Detect which cell encompasses the target text, then output its (x, y) center coordinate. 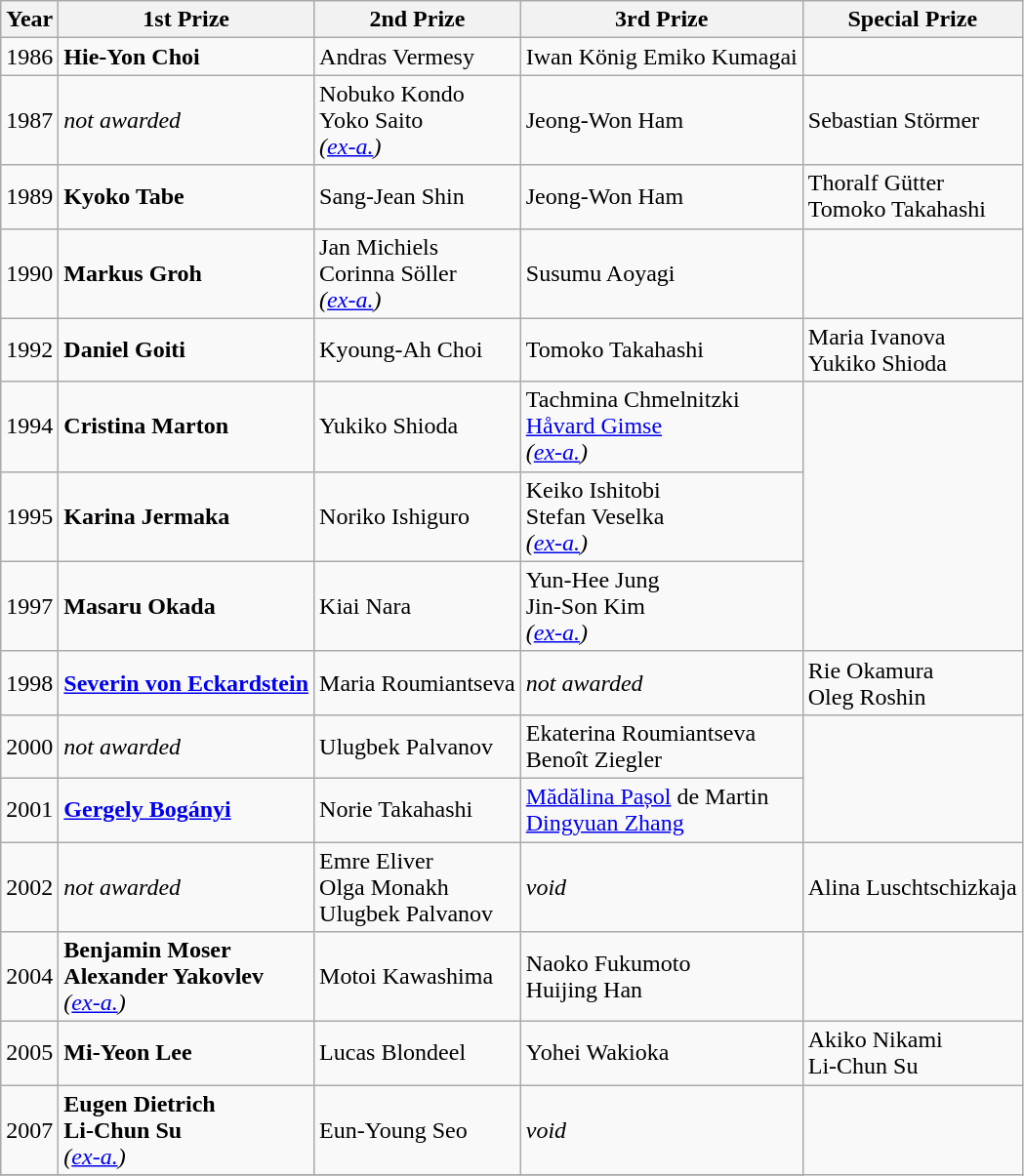
Thoralf Gütter Tomoko Takahashi (912, 197)
Iwan König Emiko Kumagai (662, 57)
Severin von Eckardstein (186, 683)
Yukiko Shioda (418, 426)
1st Prize (186, 20)
Susumu Aoyagi (662, 273)
Tachmina Chmelnitzki Håvard Gimse (ex-a.) (662, 426)
Rie Okamura Oleg Roshin (912, 683)
Noriko Ishiguro (418, 516)
1987 (29, 120)
Special Prize (912, 20)
Jan Michiels Corinna Söller (ex-a.) (418, 273)
Ulugbek Palvanov (418, 746)
Andras Vermesy (418, 57)
Year (29, 20)
Karina Jermaka (186, 516)
Sang-Jean Shin (418, 197)
Hie-Yon Choi (186, 57)
Norie Takahashi (418, 810)
1990 (29, 273)
Maria Roumiantseva (418, 683)
Mi-Yeon Lee (186, 1054)
2007 (29, 1130)
3rd Prize (662, 20)
1995 (29, 516)
Eun-Young Seo (418, 1130)
1986 (29, 57)
Nobuko Kondo Yoko Saito (ex-a.) (418, 120)
Naoko Fukumoto Huijing Han (662, 977)
Masaru Okada (186, 606)
1994 (29, 426)
Mădălina Pașol de Martin Dingyuan Zhang (662, 810)
Ekaterina Roumiantseva Benoît Ziegler (662, 746)
Keiko Ishitobi Stefan Veselka(ex-a.) (662, 516)
2004 (29, 977)
Maria Ivanova Yukiko Shioda (912, 349)
Yohei Wakioka (662, 1054)
Motoi Kawashima (418, 977)
Daniel Goiti (186, 349)
Kiai Nara (418, 606)
Emre Eliver Olga Monakh Ulugbek Palvanov (418, 886)
Gergely Bogányi (186, 810)
1997 (29, 606)
2nd Prize (418, 20)
Kyoung-Ah Choi (418, 349)
Cristina Marton (186, 426)
Eugen Dietrich Li-Chun Su (ex-a.) (186, 1130)
2002 (29, 886)
Sebastian Störmer (912, 120)
Akiko Nikami Li-Chun Su (912, 1054)
Yun-Hee Jung Jin-Son Kim (ex-a.) (662, 606)
Alina Luschtschizkaja (912, 886)
2001 (29, 810)
1989 (29, 197)
1998 (29, 683)
Kyoko Tabe (186, 197)
Lucas Blondeel (418, 1054)
Benjamin Moser Alexander Yakovlev (ex-a.) (186, 977)
Tomoko Takahashi (662, 349)
2005 (29, 1054)
2000 (29, 746)
1992 (29, 349)
Markus Groh (186, 273)
